Extract the (x, y) coordinate from the center of the cell holding the provided text.  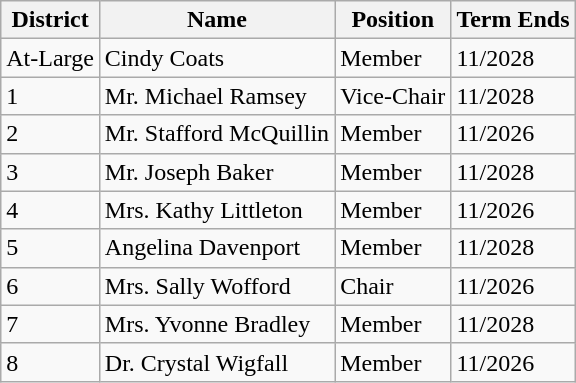
Cindy Coats (216, 58)
Chair (393, 286)
2 (50, 134)
4 (50, 210)
Term Ends (513, 20)
5 (50, 248)
Vice-Chair (393, 96)
At-Large (50, 58)
Mr. Michael Ramsey (216, 96)
Position (393, 20)
Mr. Joseph Baker (216, 172)
Name (216, 20)
Mrs. Yvonne Bradley (216, 324)
3 (50, 172)
Mrs. Kathy Littleton (216, 210)
6 (50, 286)
Dr. Crystal Wigfall (216, 362)
8 (50, 362)
District (50, 20)
Mr. Stafford McQuillin (216, 134)
Angelina Davenport (216, 248)
7 (50, 324)
1 (50, 96)
Mrs. Sally Wofford (216, 286)
